Provide the [x, y] coordinate of the cell's center where the given text is located.  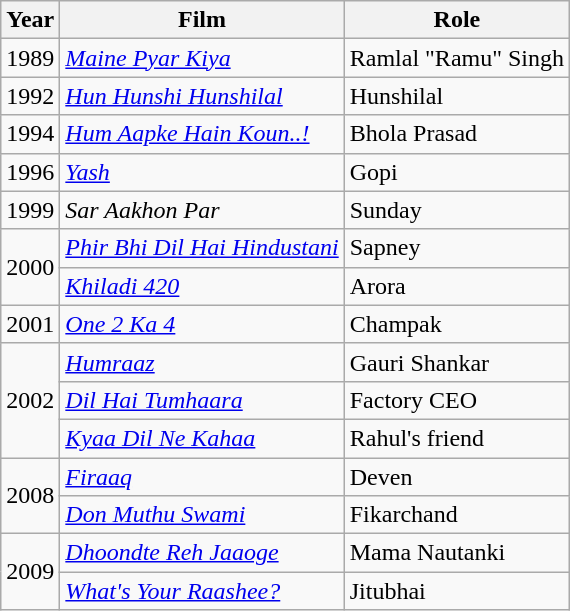
Jitubhai [456, 591]
Ramlal "Ramu" Singh [456, 58]
Gopi [456, 172]
1994 [30, 134]
2008 [30, 496]
Sar Aakhon Par [202, 210]
1999 [30, 210]
Kyaa Dil Ne Kahaa [202, 438]
Sapney [456, 248]
Don Muthu Swami [202, 515]
Sunday [456, 210]
Fikarchand [456, 515]
2002 [30, 400]
Arora [456, 286]
Factory CEO [456, 400]
2009 [30, 572]
Deven [456, 477]
Firaaq [202, 477]
Film [202, 20]
Role [456, 20]
Hum Aapke Hain Koun..! [202, 134]
Humraaz [202, 362]
Khiladi 420 [202, 286]
Rahul's friend [456, 438]
2000 [30, 267]
Hunshilal [456, 96]
Dil Hai Tumhaara [202, 400]
Year [30, 20]
Dhoondte Reh Jaaoge [202, 553]
Phir Bhi Dil Hai Hindustani [202, 248]
Mama Nautanki [456, 553]
One 2 Ka 4 [202, 324]
Yash [202, 172]
Bhola Prasad [456, 134]
2001 [30, 324]
Gauri Shankar [456, 362]
What's Your Raashee? [202, 591]
1989 [30, 58]
1996 [30, 172]
Champak [456, 324]
Maine Pyar Kiya [202, 58]
Hun Hunshi Hunshilal [202, 96]
1992 [30, 96]
